Scan for the cell matching the given text and deliver its [x, y] coordinate at center. 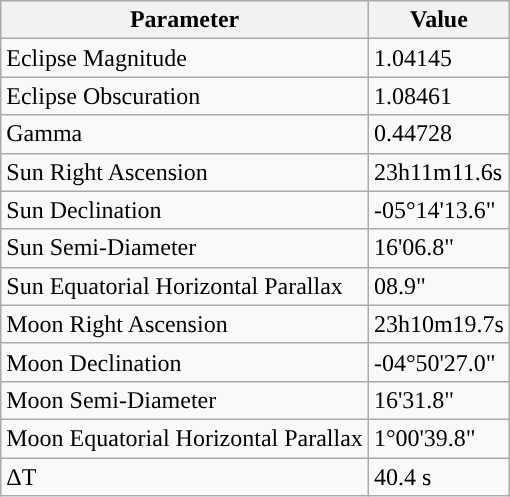
40.4 s [438, 477]
Sun Semi-Diameter [185, 248]
Moon Semi-Diameter [185, 400]
0.44728 [438, 134]
23h10m19.7s [438, 324]
Sun Right Ascension [185, 172]
Sun Equatorial Horizontal Parallax [185, 286]
-05°14'13.6" [438, 210]
-04°50'27.0" [438, 362]
Value [438, 20]
Sun Declination [185, 210]
Moon Right Ascension [185, 324]
Moon Declination [185, 362]
16'06.8" [438, 248]
Moon Equatorial Horizontal Parallax [185, 438]
1.04145 [438, 58]
1°00'39.8" [438, 438]
16'31.8" [438, 400]
23h11m11.6s [438, 172]
ΔT [185, 477]
08.9" [438, 286]
Eclipse Magnitude [185, 58]
Eclipse Obscuration [185, 96]
Parameter [185, 20]
1.08461 [438, 96]
Gamma [185, 134]
